Return [x, y] of the center of cell containing provided text 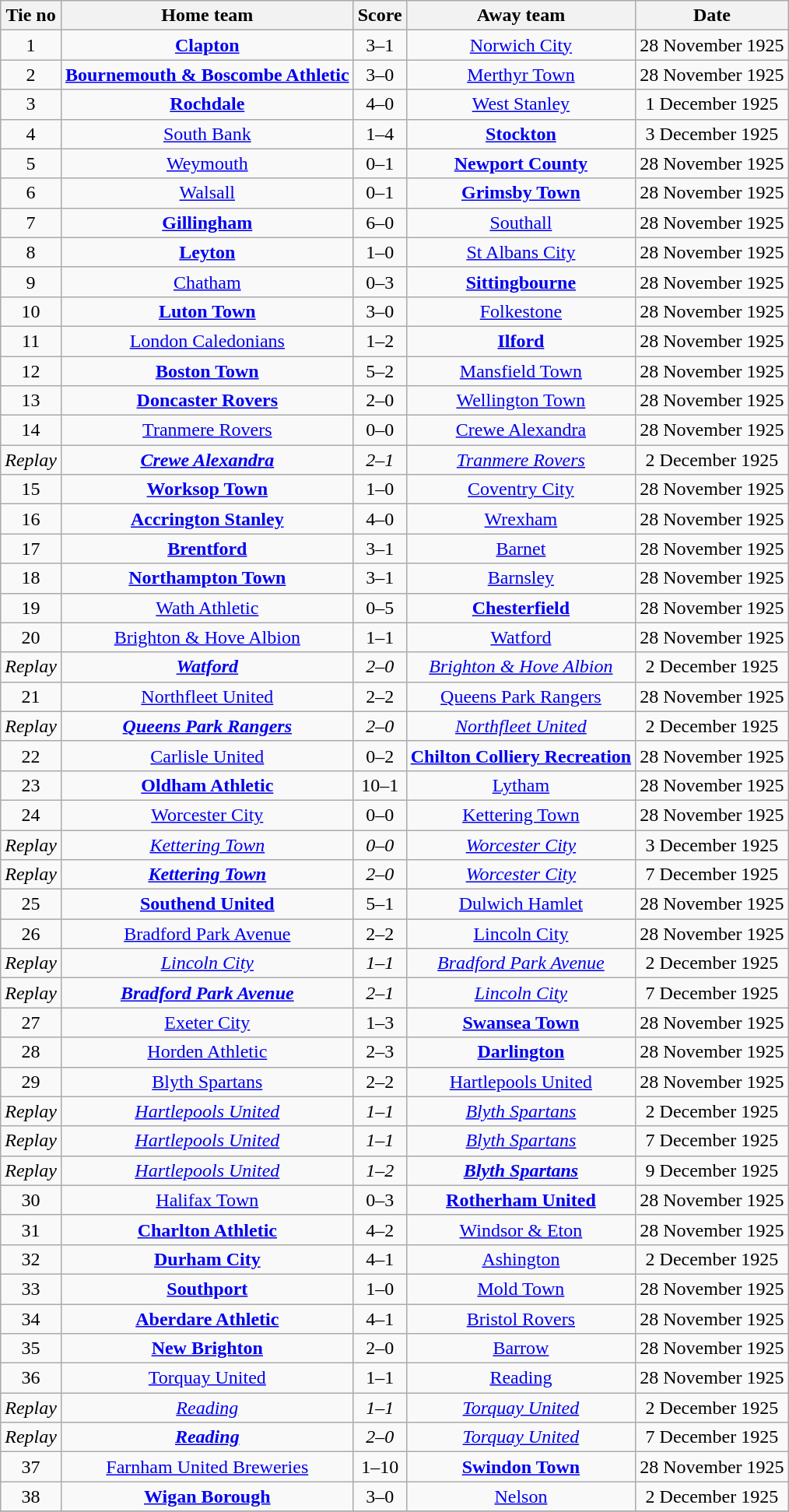
29 [31, 1082]
Folkestone [521, 311]
Southall [521, 223]
Norwich City [521, 45]
20 [31, 637]
1–10 [380, 1467]
Ashington [521, 1259]
Rochdale [207, 104]
9 [31, 282]
18 [31, 578]
33 [31, 1289]
5–2 [380, 371]
Wellington Town [521, 401]
17 [31, 549]
31 [31, 1230]
13 [31, 401]
Rotherham United [521, 1200]
Mansfield Town [521, 371]
5 [31, 163]
6 [31, 193]
Away team [521, 16]
Sittingbourne [521, 282]
Wrexham [521, 519]
35 [31, 1349]
36 [31, 1378]
Doncaster Rovers [207, 401]
Newport County [521, 163]
21 [31, 696]
London Caledonians [207, 341]
Date [712, 16]
7 [31, 223]
Durham City [207, 1259]
Wigan Borough [207, 1496]
Southport [207, 1289]
10–1 [380, 785]
Tie no [31, 16]
Northampton Town [207, 578]
Worksop Town [207, 489]
22 [31, 756]
Carlisle United [207, 756]
0–5 [380, 608]
27 [31, 1023]
Windsor & Eton [521, 1230]
Chilton Colliery Recreation [521, 756]
Weymouth [207, 163]
2–3 [380, 1052]
Dulwich Hamlet [521, 904]
2 [31, 75]
Aberdare Athletic [207, 1319]
Southend United [207, 904]
Farnham United Breweries [207, 1467]
Clapton [207, 45]
Coventry City [521, 489]
Gillingham [207, 223]
1–3 [380, 1023]
Leyton [207, 252]
0–2 [380, 756]
6–0 [380, 223]
4 [31, 134]
1–4 [380, 134]
Merthyr Town [521, 75]
34 [31, 1319]
12 [31, 371]
15 [31, 489]
Charlton Athletic [207, 1230]
St Albans City [521, 252]
West Stanley [521, 104]
9 December 1925 [712, 1170]
Wath Athletic [207, 608]
Stockton [521, 134]
Mold Town [521, 1289]
37 [31, 1467]
Grimsby Town [521, 193]
Barrow [521, 1349]
Exeter City [207, 1023]
Lytham [521, 785]
5–1 [380, 904]
Oldham Athletic [207, 785]
South Bank [207, 134]
25 [31, 904]
Horden Athletic [207, 1052]
Swansea Town [521, 1023]
24 [31, 815]
Luton Town [207, 311]
Swindon Town [521, 1467]
Barnsley [521, 578]
Bristol Rovers [521, 1319]
Score [380, 16]
30 [31, 1200]
1 [31, 45]
Barnet [521, 549]
Darlington [521, 1052]
Chatham [207, 282]
1 December 1925 [712, 104]
11 [31, 341]
Walsall [207, 193]
10 [31, 311]
Nelson [521, 1496]
38 [31, 1496]
26 [31, 934]
16 [31, 519]
4–2 [380, 1230]
19 [31, 608]
Accrington Stanley [207, 519]
Home team [207, 16]
8 [31, 252]
14 [31, 430]
Ilford [521, 341]
New Brighton [207, 1349]
32 [31, 1259]
Chesterfield [521, 608]
23 [31, 785]
Halifax Town [207, 1200]
28 [31, 1052]
Bournemouth & Boscombe Athletic [207, 75]
3 [31, 104]
Brentford [207, 549]
Boston Town [207, 371]
